Identify which cell holds the provided text, then report its (X, Y) central coordinate. 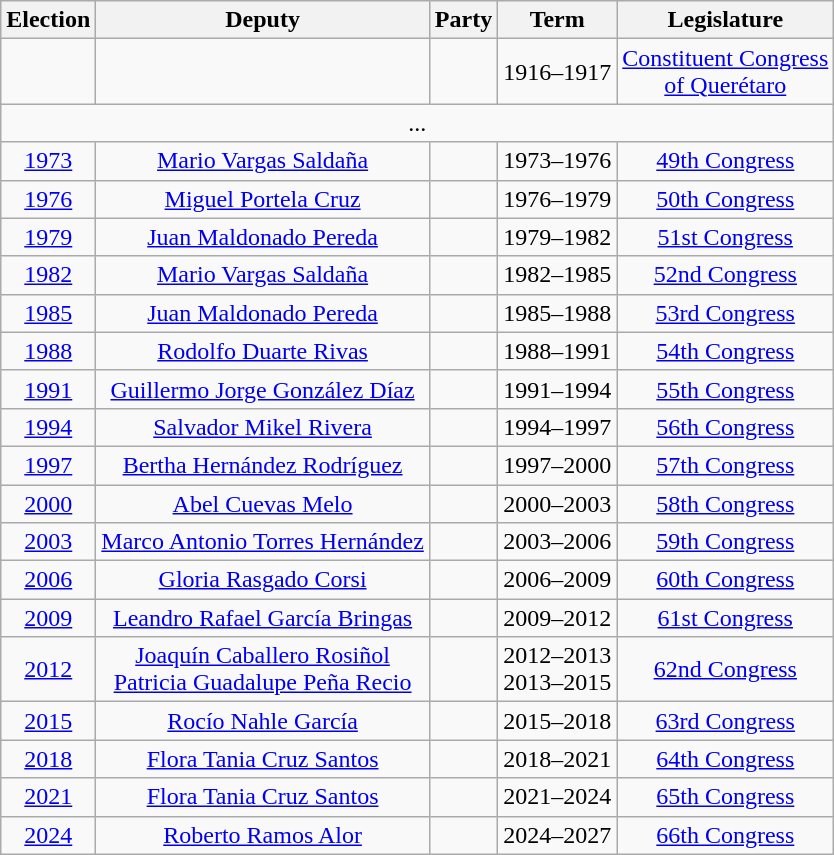
2009 (48, 618)
2003 (48, 542)
Gloria Rasgado Corsi (263, 580)
2015–2018 (558, 721)
Deputy (263, 20)
Party (463, 20)
Legislature (726, 20)
58th Congress (726, 503)
64th Congress (726, 759)
2024–2027 (558, 835)
2012–20132013–2015 (558, 670)
Roberto Ramos Alor (263, 835)
54th Congress (726, 351)
Joaquín Caballero RosiñolPatricia Guadalupe Peña Recio (263, 670)
2018 (48, 759)
1973 (48, 161)
2006–2009 (558, 580)
50th Congress (726, 199)
56th Congress (726, 427)
Guillermo Jorge González Díaz (263, 389)
2021 (48, 797)
1979–1982 (558, 237)
1994–1997 (558, 427)
61st Congress (726, 618)
65th Congress (726, 797)
1982–1985 (558, 275)
2000–2003 (558, 503)
Leandro Rafael García Bringas (263, 618)
Salvador Mikel Rivera (263, 427)
66th Congress (726, 835)
53rd Congress (726, 313)
Rocío Nahle García (263, 721)
Election (48, 20)
... (418, 123)
51st Congress (726, 237)
Rodolfo Duarte Rivas (263, 351)
Bertha Hernández Rodríguez (263, 465)
1976 (48, 199)
2006 (48, 580)
1997–2000 (558, 465)
2009–2012 (558, 618)
57th Congress (726, 465)
2018–2021 (558, 759)
1979 (48, 237)
62nd Congress (726, 670)
1976–1979 (558, 199)
59th Congress (726, 542)
Term (558, 20)
1916–1917 (558, 72)
52nd Congress (726, 275)
1991–1994 (558, 389)
1973–1976 (558, 161)
2024 (48, 835)
2003–2006 (558, 542)
63rd Congress (726, 721)
55th Congress (726, 389)
2012 (48, 670)
Marco Antonio Torres Hernández (263, 542)
2021–2024 (558, 797)
1997 (48, 465)
49th Congress (726, 161)
1985–1988 (558, 313)
1988 (48, 351)
2015 (48, 721)
2000 (48, 503)
1982 (48, 275)
1994 (48, 427)
60th Congress (726, 580)
Abel Cuevas Melo (263, 503)
1985 (48, 313)
1991 (48, 389)
Miguel Portela Cruz (263, 199)
1988–1991 (558, 351)
Constituent Congressof Querétaro (726, 72)
